Search for the cell housing the specified text and yield its (x, y) center coordinate. 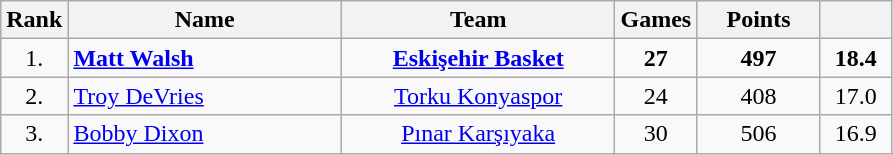
497 (759, 58)
Matt Walsh (205, 58)
Torku Konyaspor (478, 96)
2. (34, 96)
18.4 (856, 58)
3. (34, 134)
408 (759, 96)
Rank (34, 20)
16.9 (856, 134)
Pınar Karşıyaka (478, 134)
17.0 (856, 96)
1. (34, 58)
Name (205, 20)
506 (759, 134)
Eskişehir Basket (478, 58)
30 (656, 134)
Games (656, 20)
27 (656, 58)
Team (478, 20)
Troy DeVries (205, 96)
24 (656, 96)
Bobby Dixon (205, 134)
Points (759, 20)
